For the text-containing cell, return its midpoint in (X, Y) coordinate format. 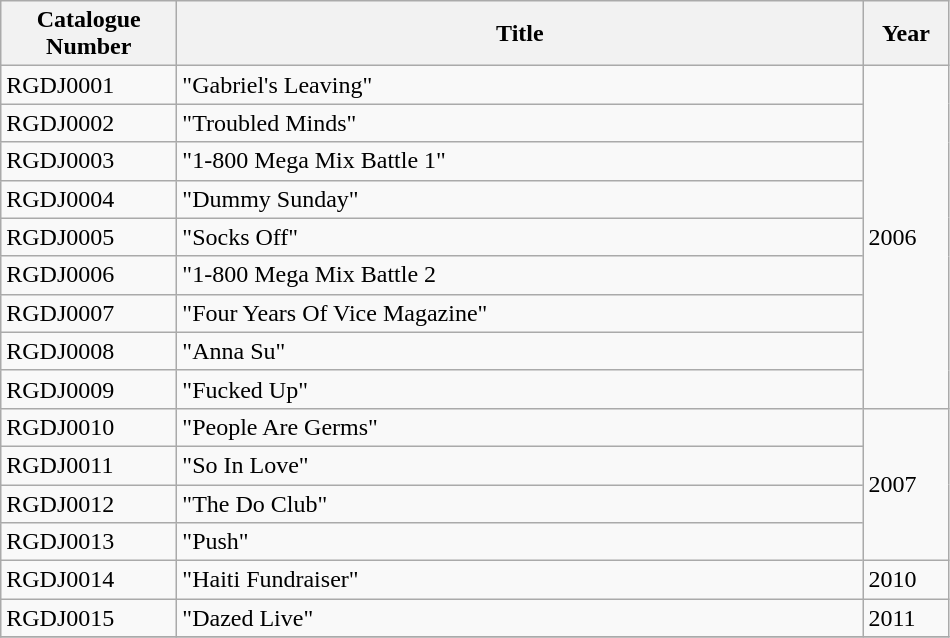
RGDJ0003 (89, 161)
RGDJ0012 (89, 503)
RGDJ0015 (89, 618)
RGDJ0013 (89, 542)
RGDJ0014 (89, 580)
RGDJ0011 (89, 465)
2006 (906, 238)
"1-800 Mega Mix Battle 2 (520, 275)
RGDJ0010 (89, 427)
"Dazed Live" (520, 618)
"Fucked Up" (520, 389)
"Troubled Minds" (520, 123)
"Socks Off" (520, 237)
RGDJ0008 (89, 351)
RGDJ0006 (89, 275)
"Haiti Fundraiser" (520, 580)
2010 (906, 580)
RGDJ0001 (89, 85)
"People Are Germs" (520, 427)
RGDJ0002 (89, 123)
2007 (906, 484)
"So In Love" (520, 465)
RGDJ0005 (89, 237)
"Anna Su" (520, 351)
RGDJ0004 (89, 199)
Year (906, 34)
Title (520, 34)
"Dummy Sunday" (520, 199)
Catalogue Number (89, 34)
2011 (906, 618)
"Gabriel's Leaving" (520, 85)
RGDJ0009 (89, 389)
RGDJ0007 (89, 313)
"1-800 Mega Mix Battle 1" (520, 161)
"Push" (520, 542)
"The Do Club" (520, 503)
"Four Years Of Vice Magazine" (520, 313)
